From the cell containing the given text, extract its center point as [X, Y] coordinate. 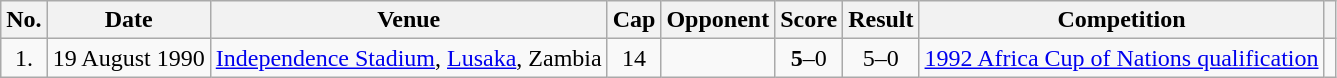
1. [24, 58]
1992 Africa Cup of Nations qualification [1122, 58]
14 [634, 58]
No. [24, 20]
Independence Stadium, Lusaka, Zambia [408, 58]
Score [809, 20]
Cap [634, 20]
Opponent [718, 20]
Result [881, 20]
Competition [1122, 20]
Venue [408, 20]
Date [128, 20]
19 August 1990 [128, 58]
